Identify which cell holds the provided text, then report its (x, y) central coordinate. 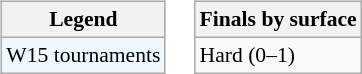
Legend (83, 20)
W15 tournaments (83, 55)
Hard (0–1) (278, 55)
Finals by surface (278, 20)
